Extract the (X, Y) coordinate from the center of the cell holding the provided text.  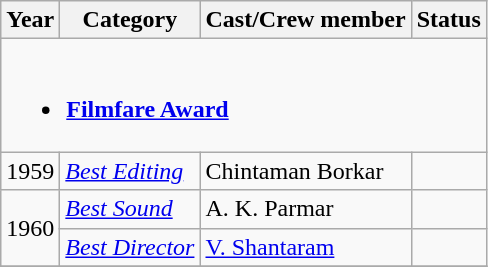
1959 (30, 171)
A. K. Parmar (306, 209)
Status (448, 20)
1960 (30, 228)
Best Director (130, 247)
Best Sound (130, 209)
Chintaman Borkar (306, 171)
Cast/Crew member (306, 20)
V. Shantaram (306, 247)
Year (30, 20)
Best Editing (130, 171)
Filmfare Award (244, 96)
Category (130, 20)
